Pinpoint the cell where the given text exists, returning its (X, Y) midpoint coordinate. 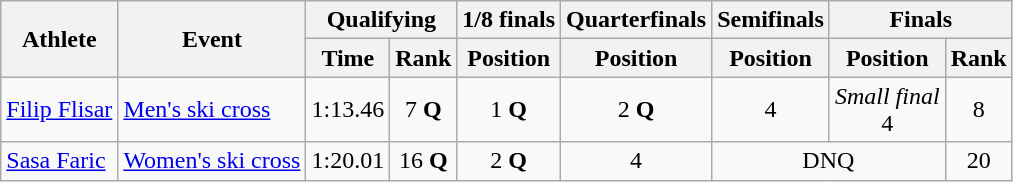
16 Q (424, 161)
Sasa Faric (60, 161)
Finals (920, 20)
7 Q (424, 110)
Men's ski cross (212, 110)
1:13.46 (348, 110)
Time (348, 58)
DNQ (828, 161)
Athlete (60, 39)
1 Q (509, 110)
8 (978, 110)
Quarterfinals (636, 20)
Event (212, 39)
20 (978, 161)
Qualifying (382, 20)
1:20.01 (348, 161)
Filip Flisar (60, 110)
Semifinals (771, 20)
Small final 4 (887, 110)
1/8 finals (509, 20)
Women's ski cross (212, 161)
